Find where the given text appears and provide that cell's center as (x, y) coordinate. 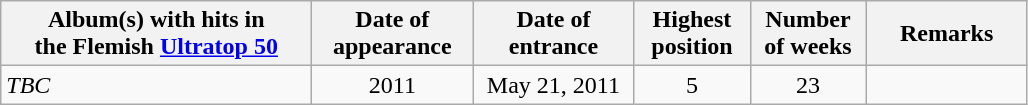
23 (808, 85)
Highestposition (692, 34)
Date ofappearance (392, 34)
Date ofentrance (554, 34)
Album(s) with hits in the Flemish Ultratop 50 (156, 34)
Numberof weeks (808, 34)
May 21, 2011 (554, 85)
5 (692, 85)
2011 (392, 85)
Remarks (946, 34)
TBC (156, 85)
